Scan for the cell matching the given text and deliver its [X, Y] coordinate at center. 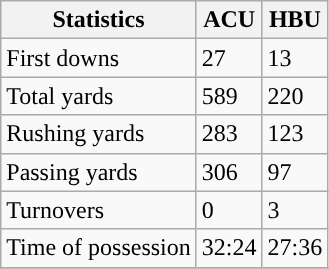
3 [295, 210]
Rushing yards [99, 134]
283 [229, 134]
306 [229, 172]
Statistics [99, 20]
123 [295, 134]
27 [229, 58]
97 [295, 172]
Time of possession [99, 248]
27:36 [295, 248]
Total yards [99, 96]
HBU [295, 20]
13 [295, 58]
First downs [99, 58]
Passing yards [99, 172]
32:24 [229, 248]
220 [295, 96]
0 [229, 210]
Turnovers [99, 210]
589 [229, 96]
ACU [229, 20]
